Search for the cell housing the specified text and yield its [X, Y] center coordinate. 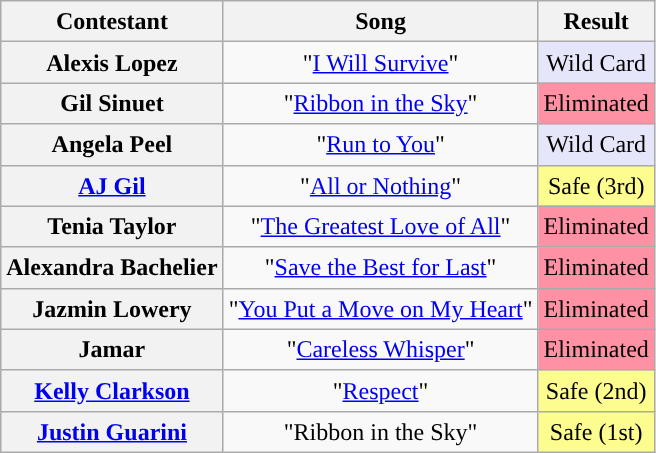
Justin Guarini [112, 432]
Result [596, 22]
Contestant [112, 22]
Jamar [112, 350]
Song [380, 22]
Angela Peel [112, 144]
Kelly Clarkson [112, 390]
"Save the Best for Last" [380, 268]
"The Greatest Love of All" [380, 226]
"All or Nothing" [380, 186]
"I Will Survive" [380, 62]
Safe (3rd) [596, 186]
"Careless Whisper" [380, 350]
Alexandra Bachelier [112, 268]
"Run to You" [380, 144]
Gil Sinuet [112, 104]
"Respect" [380, 390]
Tenia Taylor [112, 226]
Alexis Lopez [112, 62]
Safe (2nd) [596, 390]
Safe (1st) [596, 432]
AJ Gil [112, 186]
Jazmin Lowery [112, 308]
"You Put a Move on My Heart" [380, 308]
